Find where the given text appears and provide that cell's center as [X, Y] coordinate. 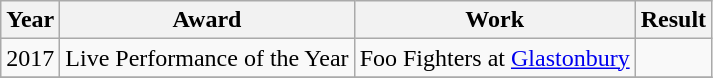
2017 [30, 58]
Foo Fighters at Glastonbury [494, 58]
Result [673, 20]
Award [207, 20]
Year [30, 20]
Live Performance of the Year [207, 58]
Work [494, 20]
